Capture the cell that displays the provided text and extract its (X, Y) central coordinate. 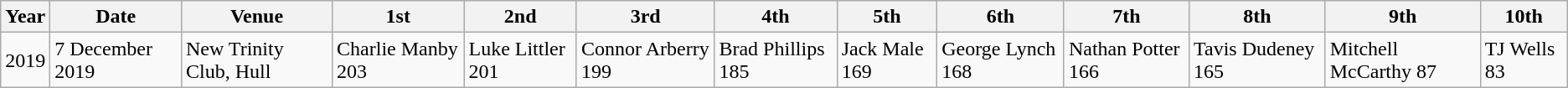
3rd (645, 17)
Venue (256, 17)
Brad Phillips 185 (776, 60)
Mitchell McCarthy 87 (1402, 60)
Connor Arberry 199 (645, 60)
1st (399, 17)
George Lynch 168 (1001, 60)
9th (1402, 17)
TJ Wells 83 (1524, 60)
Tavis Dudeney 165 (1256, 60)
6th (1001, 17)
Luke Littler 201 (521, 60)
7 December 2019 (116, 60)
2nd (521, 17)
4th (776, 17)
7th (1126, 17)
10th (1524, 17)
5th (887, 17)
8th (1256, 17)
2019 (25, 60)
New Trinity Club, Hull (256, 60)
Jack Male 169 (887, 60)
Year (25, 17)
Date (116, 17)
Charlie Manby 203 (399, 60)
Nathan Potter 166 (1126, 60)
